Return [x, y] of the center of cell containing provided text 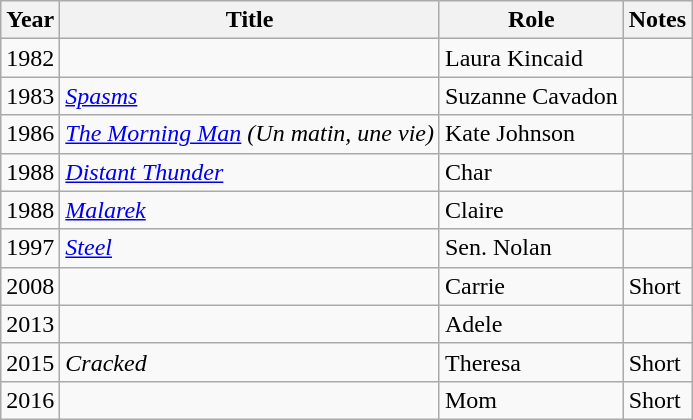
Steel [250, 248]
1983 [30, 96]
Distant Thunder [250, 172]
Mom [531, 400]
Adele [531, 324]
Cracked [250, 362]
2016 [30, 400]
Malarek [250, 210]
Carrie [531, 286]
Suzanne Cavadon [531, 96]
Laura Kincaid [531, 58]
1982 [30, 58]
2015 [30, 362]
2008 [30, 286]
Char [531, 172]
1997 [30, 248]
Claire [531, 210]
Sen. Nolan [531, 248]
Theresa [531, 362]
Role [531, 20]
Title [250, 20]
Notes [657, 20]
Spasms [250, 96]
Year [30, 20]
1986 [30, 134]
2013 [30, 324]
Kate Johnson [531, 134]
The Morning Man (Un matin, une vie) [250, 134]
